Search for the cell housing the specified text and yield its (x, y) center coordinate. 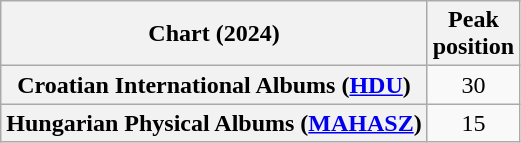
Chart (2024) (214, 34)
15 (473, 123)
30 (473, 85)
Hungarian Physical Albums (MAHASZ) (214, 123)
Croatian International Albums (HDU) (214, 85)
Peakposition (473, 34)
